For the text-containing cell, return its midpoint in [x, y] coordinate format. 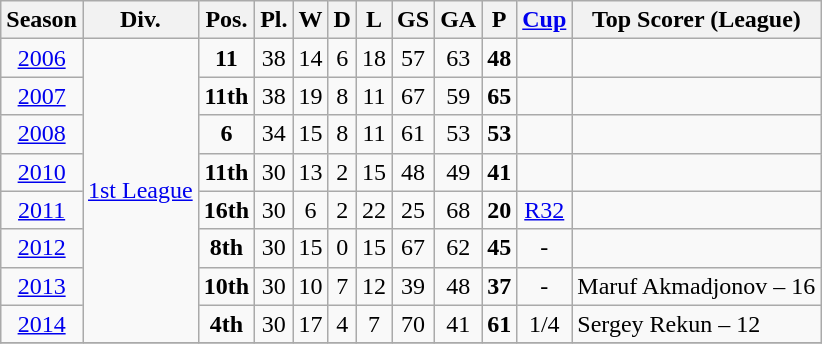
63 [458, 58]
Cup [544, 20]
13 [310, 172]
1/4 [544, 324]
4 [342, 324]
1st League [140, 191]
19 [310, 96]
2006 [42, 58]
2007 [42, 96]
L [374, 20]
4th [226, 324]
16th [226, 210]
10th [226, 286]
Maruf Akmadjonov – 16 [696, 286]
20 [500, 210]
2013 [42, 286]
W [310, 20]
R32 [544, 210]
0 [342, 248]
45 [500, 248]
12 [374, 286]
62 [458, 248]
10 [310, 286]
2012 [42, 248]
2011 [42, 210]
70 [414, 324]
59 [458, 96]
49 [458, 172]
18 [374, 58]
25 [414, 210]
37 [500, 286]
39 [414, 286]
8th [226, 248]
Sergey Rekun – 12 [696, 324]
65 [500, 96]
34 [274, 134]
68 [458, 210]
Div. [140, 20]
GA [458, 20]
Season [42, 20]
17 [310, 324]
GS [414, 20]
Pos. [226, 20]
Pl. [274, 20]
D [342, 20]
P [500, 20]
22 [374, 210]
57 [414, 58]
2014 [42, 324]
2008 [42, 134]
14 [310, 58]
Top Scorer (League) [696, 20]
2010 [42, 172]
